Find where the given text appears and provide that cell's center as [x, y] coordinate. 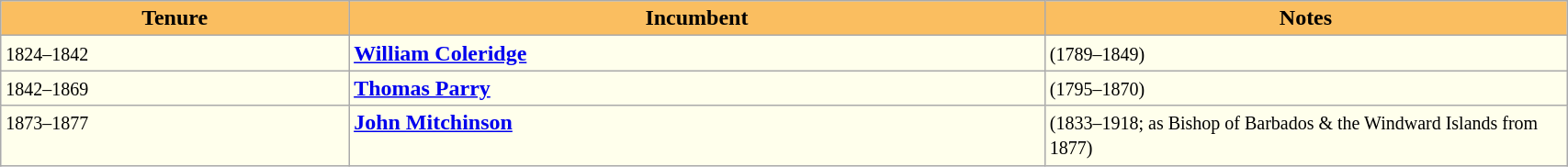
John Mitchinson [697, 136]
Incumbent [697, 18]
William Coleridge [697, 53]
Thomas Parry [697, 88]
Notes [1305, 18]
(1833–1918; as Bishop of Barbados & the Windward Islands from 1877) [1305, 136]
Tenure [175, 18]
1824–1842 [175, 53]
1873–1877 [175, 136]
(1789–1849) [1305, 53]
1842–1869 [175, 88]
(1795–1870) [1305, 88]
